Return the [x, y] coordinate for the center point of the cell that contains the specified text.  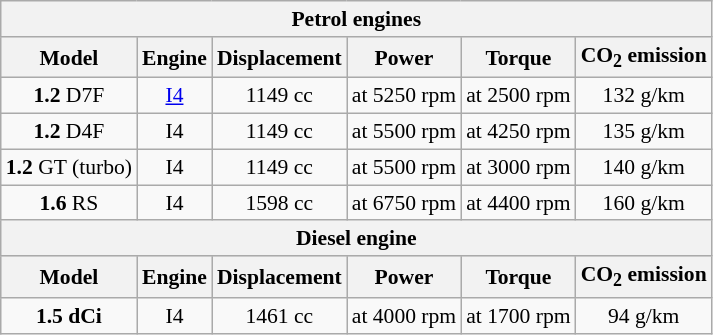
at 4400 rpm [518, 203]
132 g/km [644, 96]
1.2 D4F [69, 132]
Petrol engines [356, 19]
94 g/km [644, 316]
135 g/km [644, 132]
Diesel engine [356, 239]
at 3000 rpm [518, 167]
1.2 GT (turbo) [69, 167]
1.6 RS [69, 203]
140 g/km [644, 167]
1461 cc [280, 316]
at 4000 rpm [404, 316]
1.5 dCi [69, 316]
1598 cc [280, 203]
160 g/km [644, 203]
at 1700 rpm [518, 316]
at 4250 rpm [518, 132]
at 5250 rpm [404, 96]
at 2500 rpm [518, 96]
1.2 D7F [69, 96]
at 6750 rpm [404, 203]
